Scan for the cell matching the given text and deliver its [X, Y] coordinate at center. 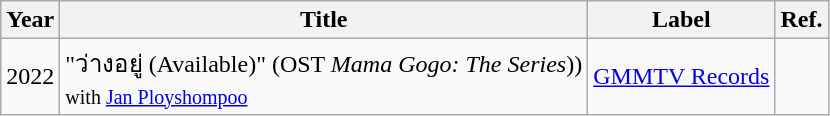
GMMTV Records [682, 77]
Ref. [802, 20]
2022 [30, 77]
Label [682, 20]
Year [30, 20]
"ว่างอยู่ (Available)" (OST Mama Gogo: The Series))with Jan Ployshompoo [324, 77]
Title [324, 20]
